Detect which cell encompasses the target text, then output its [x, y] center coordinate. 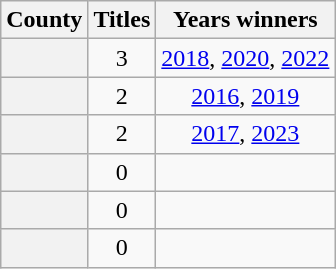
3 [122, 58]
2016, 2019 [246, 96]
Titles [122, 20]
2017, 2023 [246, 134]
2018, 2020, 2022 [246, 58]
County [44, 20]
Years winners [246, 20]
